Output the (X, Y) coordinate of the center of the cell containing the given text.  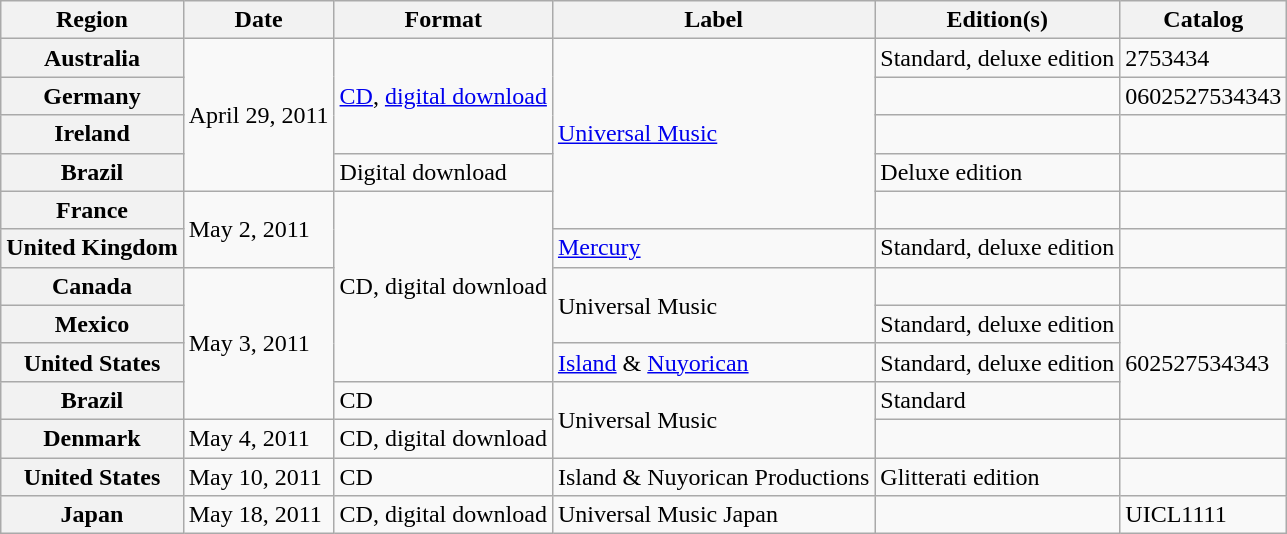
Japan (92, 515)
April 29, 2011 (258, 115)
Deluxe edition (998, 172)
Australia (92, 58)
May 3, 2011 (258, 343)
France (92, 210)
Standard (998, 400)
0602527534343 (1204, 96)
Canada (92, 286)
602527534343 (1204, 362)
Denmark (92, 438)
Catalog (1204, 20)
Digital download (443, 172)
United Kingdom (92, 248)
UICL1111 (1204, 515)
Date (258, 20)
Edition(s) (998, 20)
May 4, 2011 (258, 438)
Ireland (92, 134)
Glitterati edition (998, 477)
Format (443, 20)
Mexico (92, 324)
May 18, 2011 (258, 515)
Island & Nuyorican (713, 362)
Germany (92, 96)
May 2, 2011 (258, 229)
Island & Nuyorican Productions (713, 477)
Label (713, 20)
Region (92, 20)
Mercury (713, 248)
Universal Music Japan (713, 515)
2753434 (1204, 58)
May 10, 2011 (258, 477)
